Return [x, y] of the center of cell containing provided text 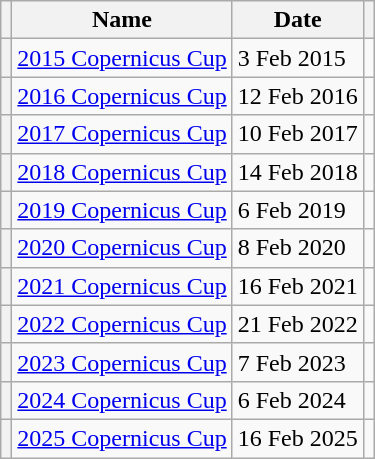
2025 Copernicus Cup [122, 438]
10 Feb 2017 [298, 134]
2015 Copernicus Cup [122, 58]
8 Feb 2020 [298, 248]
2019 Copernicus Cup [122, 210]
14 Feb 2018 [298, 172]
2018 Copernicus Cup [122, 172]
2024 Copernicus Cup [122, 400]
6 Feb 2024 [298, 400]
16 Feb 2025 [298, 438]
7 Feb 2023 [298, 362]
16 Feb 2021 [298, 286]
2017 Copernicus Cup [122, 134]
2023 Copernicus Cup [122, 362]
21 Feb 2022 [298, 324]
2020 Copernicus Cup [122, 248]
3 Feb 2015 [298, 58]
Date [298, 20]
2021 Copernicus Cup [122, 286]
2022 Copernicus Cup [122, 324]
12 Feb 2016 [298, 96]
2016 Copernicus Cup [122, 96]
6 Feb 2019 [298, 210]
Name [122, 20]
